Determine the (x, y) coordinate at the center of the cell enclosing the given text.  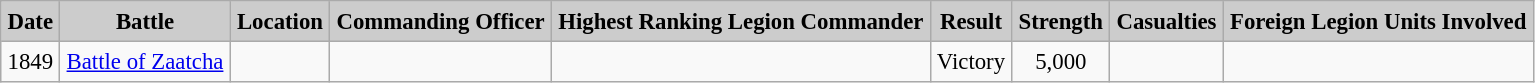
Foreign Legion Units Involved (1378, 21)
Casualties (1167, 21)
Date (30, 21)
Battle (145, 21)
Result (971, 21)
Location (280, 21)
1849 (30, 61)
5,000 (1061, 61)
Highest Ranking Legion Commander (740, 21)
Battle of Zaatcha (145, 61)
Victory (971, 61)
Commanding Officer (441, 21)
Strength (1061, 21)
